Return the (x, y) coordinate for the center point of the cell that contains the specified text.  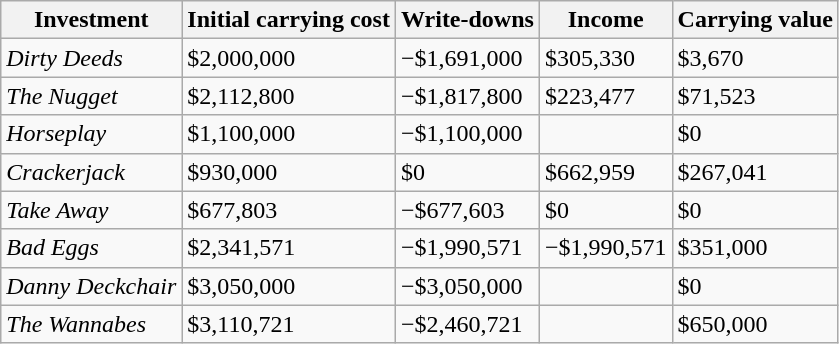
Horseplay (92, 134)
Income (606, 20)
−$1,691,000 (467, 58)
$267,041 (755, 172)
The Wannabes (92, 324)
−$1,817,800 (467, 96)
Crackerjack (92, 172)
$930,000 (289, 172)
−$3,050,000 (467, 286)
$677,803 (289, 210)
$650,000 (755, 324)
$2,000,000 (289, 58)
Dirty Deeds (92, 58)
$1,100,000 (289, 134)
Initial carrying cost (289, 20)
$71,523 (755, 96)
Bad Eggs (92, 248)
$3,670 (755, 58)
$662,959 (606, 172)
$223,477 (606, 96)
$2,112,800 (289, 96)
Investment (92, 20)
$2,341,571 (289, 248)
Carrying value (755, 20)
Take Away (92, 210)
−$677,603 (467, 210)
−$2,460,721 (467, 324)
$305,330 (606, 58)
$351,000 (755, 248)
Danny Deckchair (92, 286)
$3,110,721 (289, 324)
The Nugget (92, 96)
Write-downs (467, 20)
$3,050,000 (289, 286)
−$1,100,000 (467, 134)
